Search for the cell housing the specified text and yield its [X, Y] center coordinate. 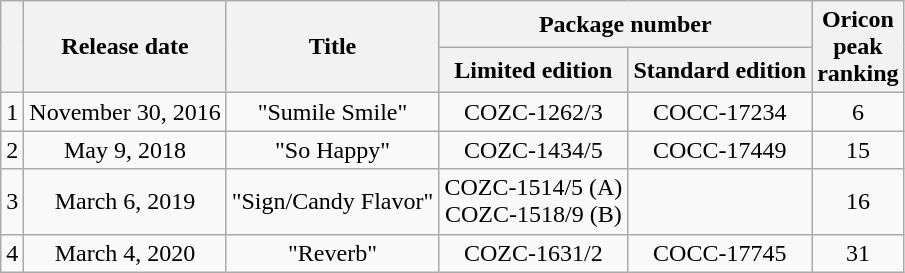
31 [858, 253]
"So Happy" [332, 150]
COZC-1631/2 [534, 253]
COCC-17449 [720, 150]
"Sumile Smile" [332, 112]
COCC-17745 [720, 253]
March 6, 2019 [125, 202]
November 30, 2016 [125, 112]
Limited edition [534, 70]
"Reverb" [332, 253]
Standard edition [720, 70]
Release date [125, 47]
COZC-1262/3 [534, 112]
Oriconpeakranking [858, 47]
COCC-17234 [720, 112]
COZC-1434/5 [534, 150]
Title [332, 47]
COZC-1514/5 (A)COZC-1518/9 (B) [534, 202]
Package number [626, 24]
4 [12, 253]
3 [12, 202]
15 [858, 150]
1 [12, 112]
2 [12, 150]
6 [858, 112]
May 9, 2018 [125, 150]
"Sign/Candy Flavor" [332, 202]
16 [858, 202]
March 4, 2020 [125, 253]
